Find where the given text appears and provide that cell's center as [X, Y] coordinate. 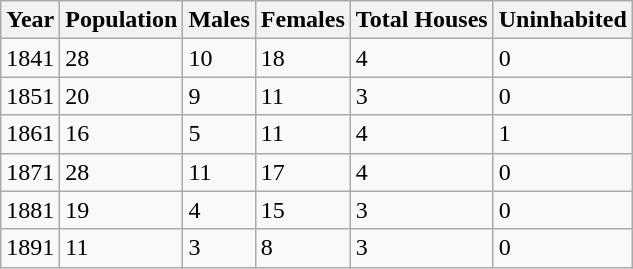
18 [302, 58]
8 [302, 248]
1871 [30, 172]
Females [302, 20]
16 [122, 134]
1861 [30, 134]
Males [219, 20]
Uninhabited [562, 20]
Total Houses [422, 20]
15 [302, 210]
1 [562, 134]
10 [219, 58]
1841 [30, 58]
Population [122, 20]
1891 [30, 248]
20 [122, 96]
17 [302, 172]
5 [219, 134]
19 [122, 210]
9 [219, 96]
1851 [30, 96]
Year [30, 20]
1881 [30, 210]
